Output the [X, Y] coordinate of the center of the cell containing the given text.  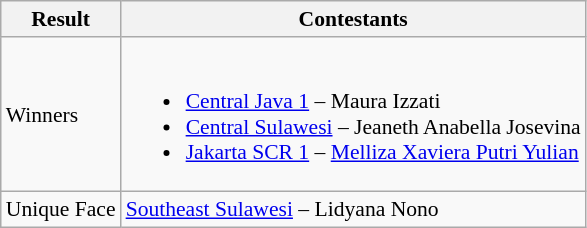
Southeast Sulawesi – Lidyana Nono [354, 210]
Contestants [354, 19]
Central Java 1 – Maura IzzatiCentral Sulawesi – Jeaneth Anabella JosevinaJakarta SCR 1 – Melliza Xaviera Putri Yulian [354, 114]
Winners [61, 114]
Result [61, 19]
Unique Face [61, 210]
